Return (X, Y) of the center of cell containing provided text 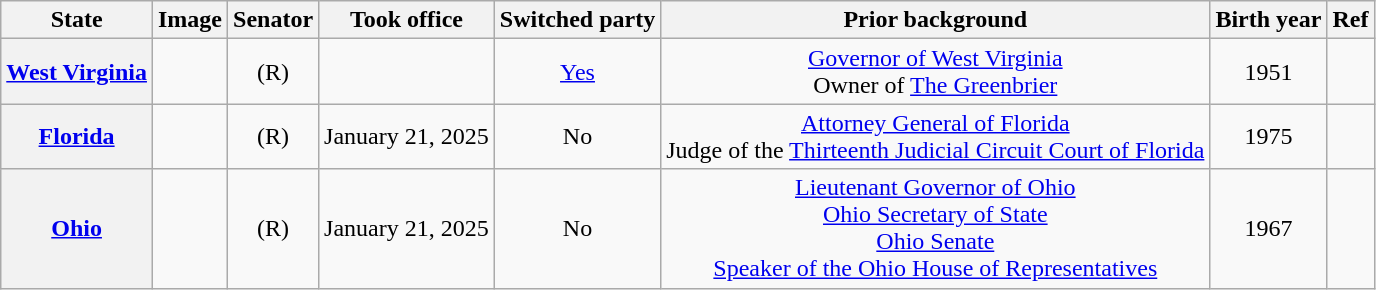
Florida (77, 136)
Lieutenant Governor of OhioOhio Secretary of StateOhio SenateSpeaker of the Ohio House of Representatives (936, 228)
West Virginia (77, 72)
Yes (577, 72)
Switched party (577, 20)
Took office (407, 20)
Ohio (77, 228)
Ref (1350, 20)
Senator (274, 20)
1967 (1268, 228)
State (77, 20)
1975 (1268, 136)
Attorney General of FloridaJudge of the Thirteenth Judicial Circuit Court of Florida (936, 136)
Prior background (936, 20)
1951 (1268, 72)
Birth year (1268, 20)
Governor of West VirginiaOwner of The Greenbrier (936, 72)
Image (190, 20)
